Return the [X, Y] coordinate for the center point of the cell that contains the specified text.  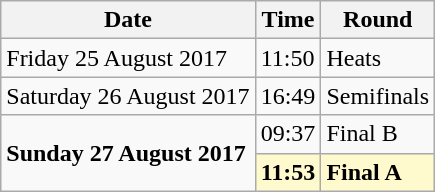
09:37 [288, 134]
16:49 [288, 96]
Semifinals [378, 96]
Saturday 26 August 2017 [128, 96]
Final B [378, 134]
11:53 [288, 172]
Friday 25 August 2017 [128, 58]
Time [288, 20]
Date [128, 20]
Round [378, 20]
Sunday 27 August 2017 [128, 153]
11:50 [288, 58]
Heats [378, 58]
Final A [378, 172]
